Scan for the cell matching the given text and deliver its (X, Y) coordinate at center. 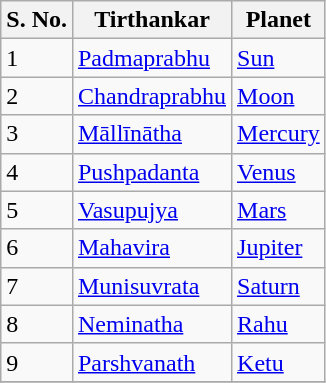
Mahavira (152, 248)
Jupiter (279, 248)
Mars (279, 210)
Munisuvrata (152, 286)
S. No. (37, 20)
Planet (279, 20)
Chandraprabhu (152, 96)
Neminatha (152, 324)
Sun (279, 58)
Venus (279, 172)
6 (37, 248)
Māllīnātha (152, 134)
1 (37, 58)
Rahu (279, 324)
Vasupujya (152, 210)
Saturn (279, 286)
Ketu (279, 362)
7 (37, 286)
Pushpadanta (152, 172)
Parshvanath (152, 362)
Mercury (279, 134)
4 (37, 172)
2 (37, 96)
8 (37, 324)
Moon (279, 96)
9 (37, 362)
Tirthankar (152, 20)
Padmaprabhu (152, 58)
5 (37, 210)
3 (37, 134)
